For the text-containing cell, return its midpoint in (X, Y) coordinate format. 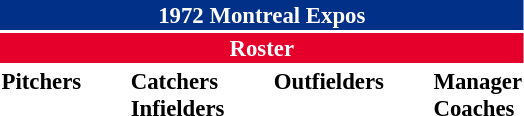
1972 Montreal Expos (262, 15)
Roster (262, 48)
